Identify which cell holds the provided text, then report its [x, y] central coordinate. 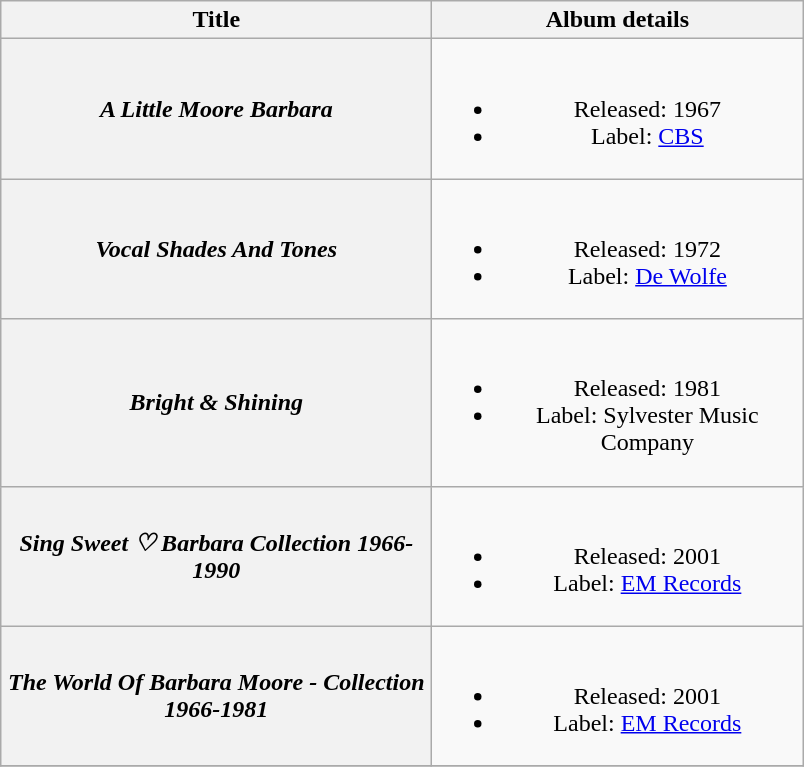
Sing Sweet ♡ Barbara Collection 1966-1990 [216, 556]
Released: 1967Label: CBS [618, 109]
The World Of Barbara Moore - Collection 1966-1981 [216, 696]
A Little Moore Barbara [216, 109]
Vocal Shades And Tones [216, 249]
Title [216, 20]
Album details [618, 20]
Released: 1981Label: Sylvester Music Company [618, 402]
Released: 1972Label: De Wolfe [618, 249]
Bright & Shining [216, 402]
